Pinpoint the cell where the given text exists, returning its (x, y) midpoint coordinate. 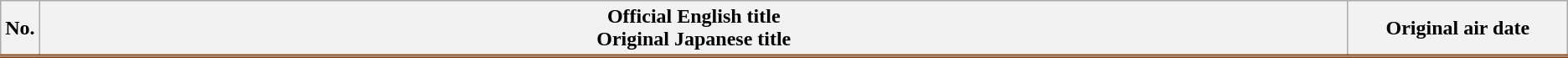
No. (20, 29)
Official English title Original Japanese title (694, 29)
Original air date (1457, 29)
